From the cell containing the given text, extract its center point as (X, Y) coordinate. 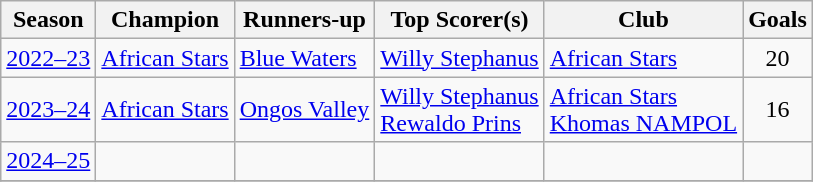
Blue Waters (304, 58)
16 (778, 110)
2024–25 (48, 161)
Ongos Valley (304, 110)
2023–24 (48, 110)
Willy Stephanus Rewaldo Prins (460, 110)
Club (643, 20)
Willy Stephanus (460, 58)
African Stars Khomas NAMPOL (643, 110)
Runners-up (304, 20)
Goals (778, 20)
Top Scorer(s) (460, 20)
20 (778, 58)
Champion (165, 20)
2022–23 (48, 58)
Season (48, 20)
